Search for the cell housing the specified text and yield its [X, Y] center coordinate. 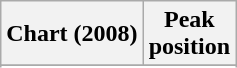
Peakposition [189, 34]
Chart (2008) [72, 34]
